Search for the cell housing the specified text and yield its (X, Y) center coordinate. 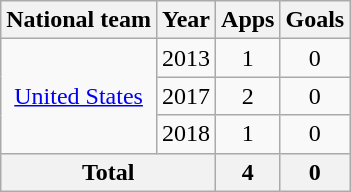
2017 (186, 96)
2 (248, 96)
2018 (186, 134)
2013 (186, 58)
United States (79, 96)
Goals (315, 20)
Total (108, 172)
Year (186, 20)
Apps (248, 20)
4 (248, 172)
National team (79, 20)
